Locate the cell with the specified text and output its (x, y) center coordinate. 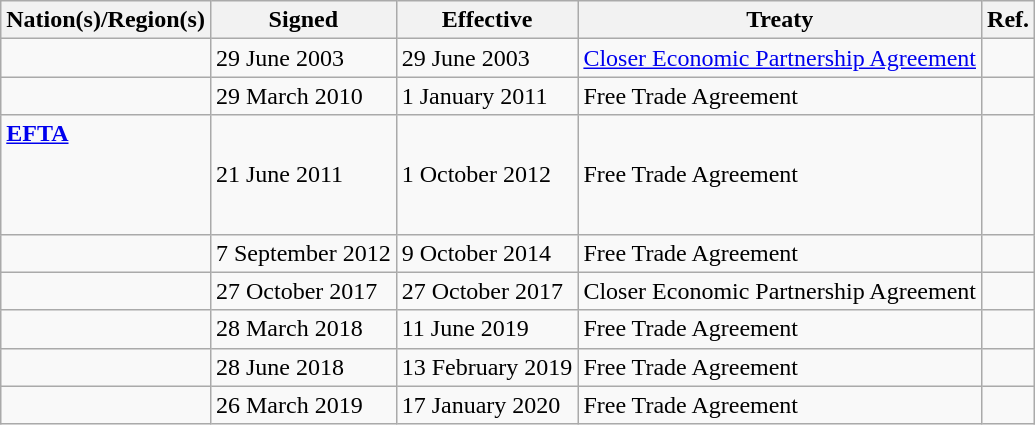
Signed (303, 20)
21 June 2011 (303, 174)
17 January 2020 (487, 405)
EFTA (106, 174)
1 January 2011 (487, 96)
13 February 2019 (487, 367)
28 June 2018 (303, 367)
Nation(s)/Region(s) (106, 20)
Effective (487, 20)
26 March 2019 (303, 405)
1 October 2012 (487, 174)
11 June 2019 (487, 329)
7 September 2012 (303, 253)
Ref. (1008, 20)
29 March 2010 (303, 96)
Treaty (780, 20)
9 October 2014 (487, 253)
28 March 2018 (303, 329)
